Search for the cell housing the specified text and yield its [X, Y] center coordinate. 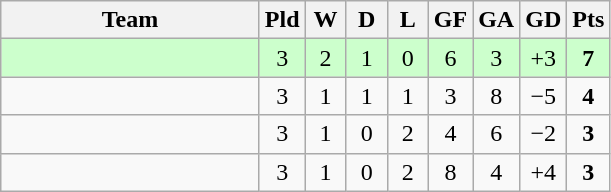
Pld [282, 20]
GF [450, 20]
−2 [544, 134]
L [408, 20]
Pts [588, 20]
GA [496, 20]
D [366, 20]
+3 [544, 58]
7 [588, 58]
+4 [544, 172]
−5 [544, 96]
GD [544, 20]
W [326, 20]
Team [130, 20]
